Output the [X, Y] coordinate of the center of the cell containing the given text.  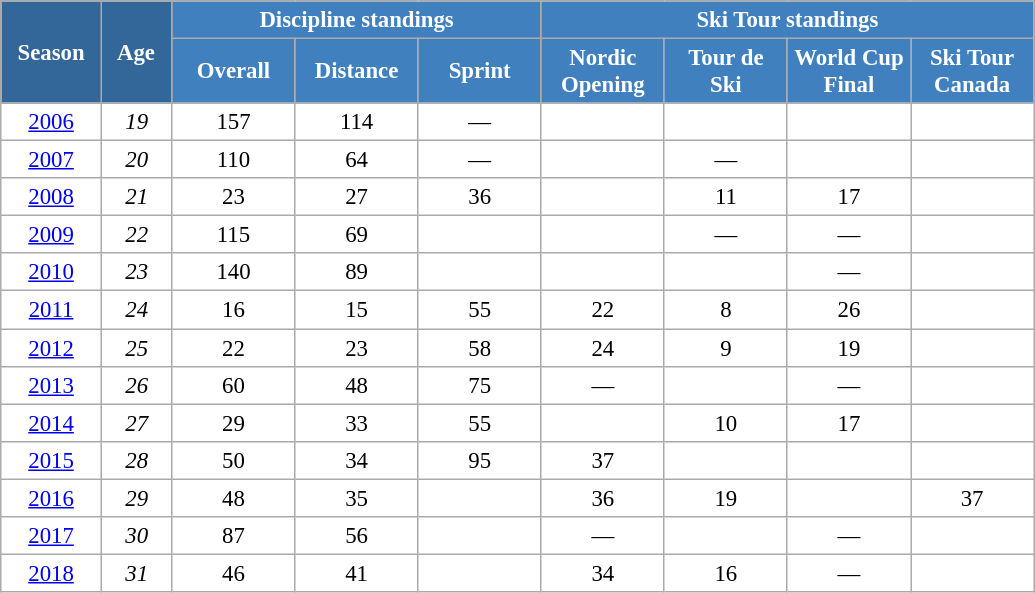
Season [52, 52]
2009 [52, 235]
31 [136, 573]
25 [136, 348]
28 [136, 460]
World CupFinal [848, 72]
75 [480, 385]
Sprint [480, 72]
2016 [52, 498]
2012 [52, 348]
Ski TourCanada [972, 72]
41 [356, 573]
140 [234, 273]
2008 [52, 197]
2018 [52, 573]
33 [356, 423]
2010 [52, 273]
2017 [52, 536]
9 [726, 348]
69 [356, 235]
115 [234, 235]
95 [480, 460]
2013 [52, 385]
2015 [52, 460]
110 [234, 160]
Discipline standings [356, 20]
Distance [356, 72]
35 [356, 498]
58 [480, 348]
Tour deSki [726, 72]
10 [726, 423]
21 [136, 197]
2011 [52, 310]
46 [234, 573]
Ski Tour standings [787, 20]
2006 [52, 122]
64 [356, 160]
114 [356, 122]
15 [356, 310]
2014 [52, 423]
89 [356, 273]
Overall [234, 72]
50 [234, 460]
11 [726, 197]
NordicOpening [602, 72]
Age [136, 52]
157 [234, 122]
20 [136, 160]
60 [234, 385]
87 [234, 536]
30 [136, 536]
8 [726, 310]
56 [356, 536]
2007 [52, 160]
